Determine the (x, y) coordinate at the center of the cell enclosing the given text.  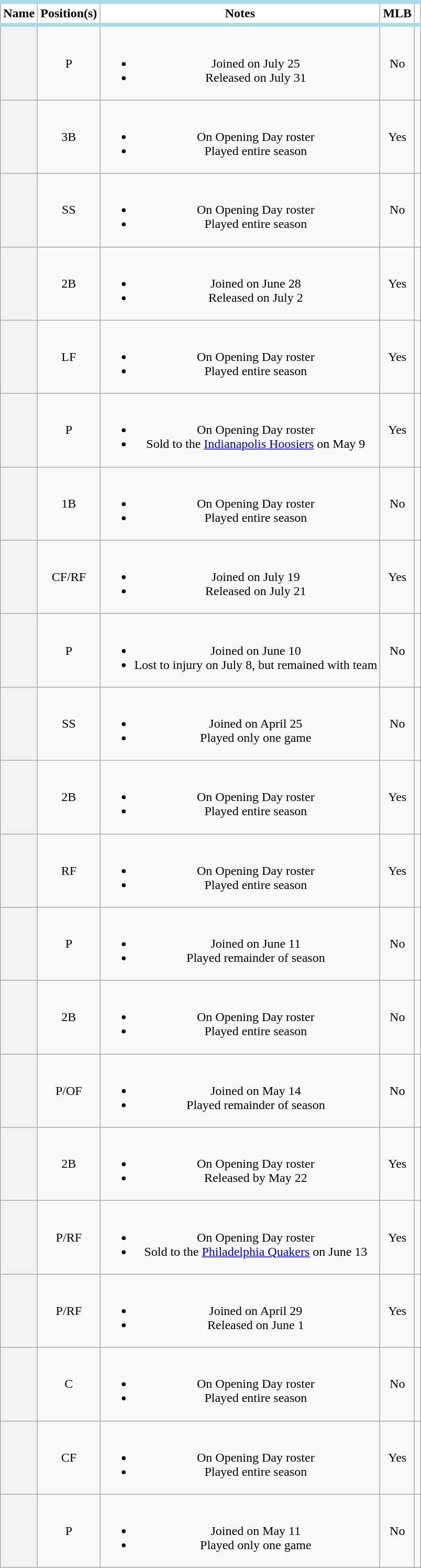
RF (69, 871)
Notes (240, 14)
CF/RF (69, 577)
On Opening Day rosterSold to the Indianapolis Hoosiers on May 9 (240, 430)
Position(s) (69, 14)
On Opening Day rosterSold to the Philadelphia Quakers on June 13 (240, 1237)
On Opening Day rosterReleased by May 22 (240, 1164)
1B (69, 503)
CF (69, 1457)
LF (69, 357)
3B (69, 137)
Joined on April 29Released on June 1 (240, 1311)
Joined on June 11Played remainder of season (240, 944)
Joined on July 19Released on July 21 (240, 577)
Joined on May 11Played only one game (240, 1531)
MLB (397, 14)
Joined on June 28Released on July 2 (240, 283)
P/OF (69, 1091)
Joined on July 25Released on July 31 (240, 63)
C (69, 1384)
Joined on June 10Lost to injury on July 8, but remained with team (240, 650)
Name (19, 14)
Joined on May 14Played remainder of season (240, 1091)
Joined on April 25Played only one game (240, 723)
